For the text-containing cell, return its midpoint in (X, Y) coordinate format. 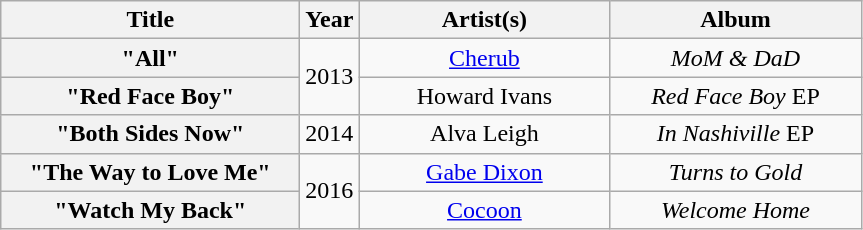
In Nashiville EP (736, 134)
2016 (330, 191)
Welcome Home (736, 210)
Gabe Dixon (484, 172)
Alva Leigh (484, 134)
2013 (330, 77)
"Red Face Boy" (150, 96)
Album (736, 20)
Red Face Boy EP (736, 96)
Artist(s) (484, 20)
"All" (150, 58)
Cherub (484, 58)
"Watch My Back" (150, 210)
MoM & DaD (736, 58)
2014 (330, 134)
Cocoon (484, 210)
"Both Sides Now" (150, 134)
Title (150, 20)
Howard Ivans (484, 96)
Year (330, 20)
"The Way to Love Me" (150, 172)
Turns to Gold (736, 172)
